Return the (x, y) coordinate for the center point of the cell that contains the specified text.  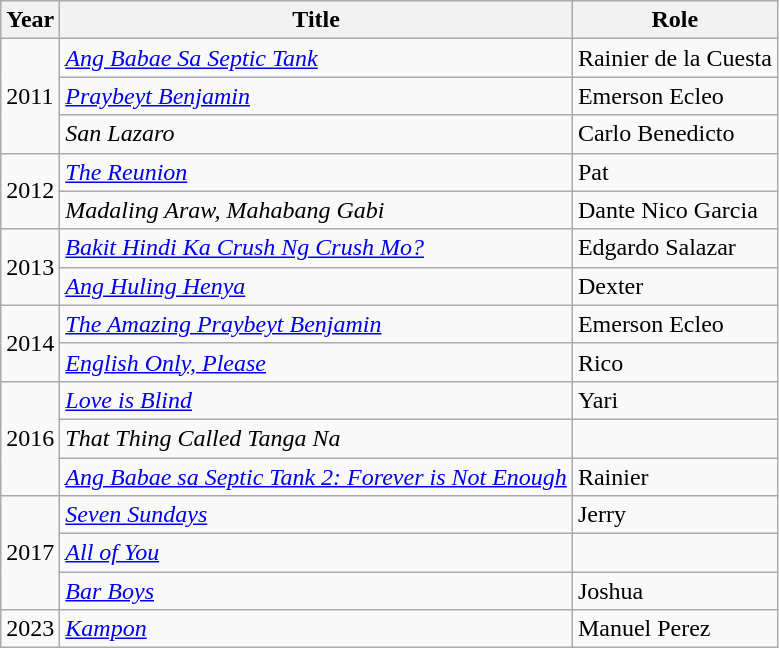
Kampon (316, 629)
The Reunion (316, 172)
That Thing Called Tanga Na (316, 438)
All of You (316, 553)
Seven Sundays (316, 515)
Bar Boys (316, 591)
Yari (674, 400)
Dante Nico Garcia (674, 210)
Ang Babae Sa Septic Tank (316, 58)
Rico (674, 362)
Madaling Araw, Mahabang Gabi (316, 210)
Rainier de la Cuesta (674, 58)
Ang Babae sa Septic Tank 2: Forever is Not Enough (316, 477)
Dexter (674, 286)
The Amazing Praybeyt Benjamin (316, 324)
Title (316, 20)
Manuel Perez (674, 629)
Pat (674, 172)
Rainier (674, 477)
Bakit Hindi Ka Crush Ng Crush Mo? (316, 248)
English Only, Please (316, 362)
Ang Huling Henya (316, 286)
2023 (30, 629)
Year (30, 20)
Praybeyt Benjamin (316, 96)
2014 (30, 343)
2016 (30, 438)
Jerry (674, 515)
Carlo Benedicto (674, 134)
2017 (30, 553)
Joshua (674, 591)
Role (674, 20)
2012 (30, 191)
Love is Blind (316, 400)
2013 (30, 267)
2011 (30, 96)
Edgardo Salazar (674, 248)
San Lazaro (316, 134)
